For the text-containing cell, return its midpoint in (X, Y) coordinate format. 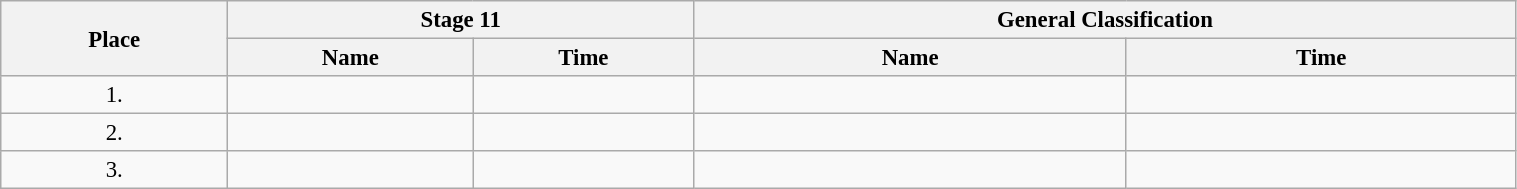
3. (114, 170)
Place (114, 38)
General Classification (1105, 20)
1. (114, 95)
Stage 11 (461, 20)
2. (114, 133)
